For the text-containing cell, return its midpoint in (X, Y) coordinate format. 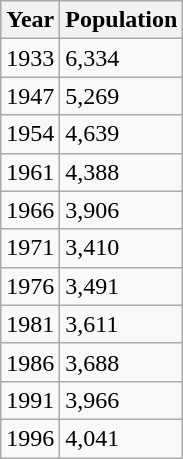
1981 (30, 324)
1947 (30, 96)
3,491 (122, 286)
4,639 (122, 134)
3,611 (122, 324)
1996 (30, 438)
1961 (30, 172)
3,688 (122, 362)
1991 (30, 400)
5,269 (122, 96)
4,388 (122, 172)
6,334 (122, 58)
4,041 (122, 438)
1971 (30, 248)
1986 (30, 362)
3,906 (122, 210)
1966 (30, 210)
1933 (30, 58)
3,966 (122, 400)
1954 (30, 134)
Year (30, 20)
Population (122, 20)
1976 (30, 286)
3,410 (122, 248)
